For the text-containing cell, return its midpoint in [X, Y] coordinate format. 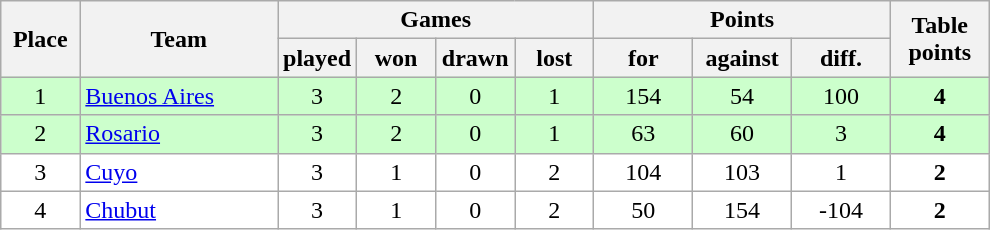
drawn [476, 58]
lost [554, 58]
Tablepoints [940, 39]
-104 [842, 210]
Team [179, 39]
Cuyo [179, 172]
100 [842, 96]
104 [644, 172]
Place [40, 39]
63 [644, 134]
60 [742, 134]
Buenos Aires [179, 96]
103 [742, 172]
Chubut [179, 210]
diff. [842, 58]
for [644, 58]
Points [742, 20]
Rosario [179, 134]
50 [644, 210]
won [396, 58]
played [318, 58]
54 [742, 96]
Games [436, 20]
against [742, 58]
